Pinpoint the cell where the given text exists, returning its [x, y] midpoint coordinate. 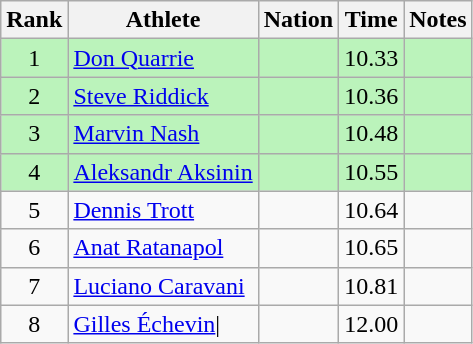
4 [34, 172]
Anat Ratanapol [163, 248]
1 [34, 58]
8 [34, 324]
10.81 [372, 286]
10.55 [372, 172]
10.64 [372, 210]
Athlete [163, 20]
3 [34, 134]
5 [34, 210]
7 [34, 286]
Dennis Trott [163, 210]
Notes [438, 20]
Gilles Échevin| [163, 324]
2 [34, 96]
10.65 [372, 248]
6 [34, 248]
Nation [298, 20]
Rank [34, 20]
Luciano Caravani [163, 286]
12.00 [372, 324]
Steve Riddick [163, 96]
10.33 [372, 58]
Marvin Nash [163, 134]
10.36 [372, 96]
Don Quarrie [163, 58]
10.48 [372, 134]
Aleksandr Aksinin [163, 172]
Time [372, 20]
